Return the (X, Y) coordinate for the center point of the cell that contains the specified text.  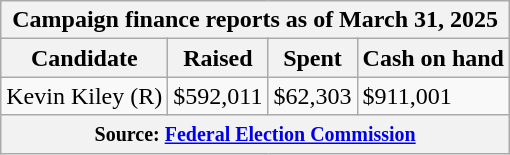
Cash on hand (433, 58)
Raised (218, 58)
Source: Federal Election Commission (256, 134)
$592,011 (218, 96)
Campaign finance reports as of March 31, 2025 (256, 20)
$911,001 (433, 96)
Spent (312, 58)
Kevin Kiley (R) (84, 96)
$62,303 (312, 96)
Candidate (84, 58)
